Search for the cell housing the specified text and yield its [x, y] center coordinate. 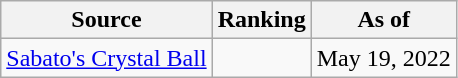
Source [106, 20]
As of [384, 20]
Sabato's Crystal Ball [106, 58]
Ranking [262, 20]
May 19, 2022 [384, 58]
